From the cell containing the given text, extract its center point as [x, y] coordinate. 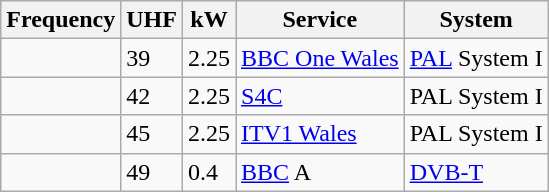
ITV1 Wales [320, 134]
BBC A [320, 172]
0.4 [208, 172]
BBC One Wales [320, 58]
DVB-T [476, 172]
42 [152, 96]
kW [208, 20]
System [476, 20]
Service [320, 20]
S4C [320, 96]
Frequency [61, 20]
49 [152, 172]
39 [152, 58]
45 [152, 134]
UHF [152, 20]
